Find where the given text appears and provide that cell's center as [X, Y] coordinate. 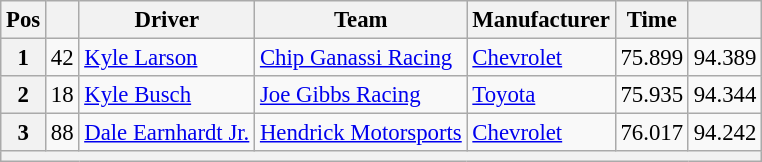
1 [24, 58]
Dale Earnhardt Jr. [167, 133]
Hendrick Motorsports [361, 133]
94.344 [724, 95]
75.899 [652, 58]
Toyota [541, 95]
Kyle Larson [167, 58]
42 [62, 58]
Kyle Busch [167, 95]
Joe Gibbs Racing [361, 95]
94.389 [724, 58]
Driver [167, 20]
Manufacturer [541, 20]
75.935 [652, 95]
18 [62, 95]
3 [24, 133]
76.017 [652, 133]
Chip Ganassi Racing [361, 58]
94.242 [724, 133]
Time [652, 20]
Pos [24, 20]
2 [24, 95]
Team [361, 20]
88 [62, 133]
